Locate the cell with the specified text and output its (X, Y) center coordinate. 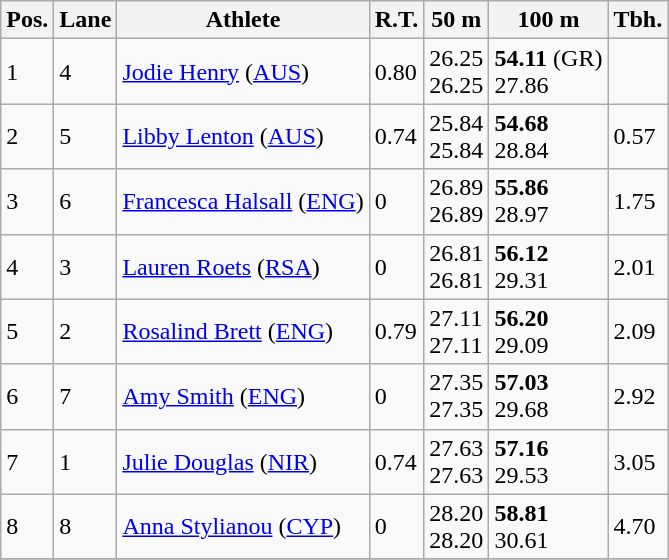
Francesca Halsall (ENG) (243, 202)
2.09 (638, 332)
55.8628.97 (548, 202)
Lauren Roets (RSA) (243, 266)
Athlete (243, 20)
Libby Lenton (AUS) (243, 136)
50 m (456, 20)
27.1127.11 (456, 332)
2.92 (638, 396)
Pos. (28, 20)
54.6828.84 (548, 136)
Jodie Henry (AUS) (243, 72)
2.01 (638, 266)
26.2526.25 (456, 72)
4.70 (638, 526)
54.11 (GR)27.86 (548, 72)
Amy Smith (ENG) (243, 396)
58.8130.61 (548, 526)
25.8425.84 (456, 136)
3.05 (638, 462)
0.79 (396, 332)
27.3527.35 (456, 396)
0.80 (396, 72)
R.T. (396, 20)
27.6327.63 (456, 462)
Lane (86, 20)
26.8926.89 (456, 202)
Anna Stylianou (CYP) (243, 526)
57.0329.68 (548, 396)
26.8126.81 (456, 266)
0.57 (638, 136)
56.1229.31 (548, 266)
56.2029.09 (548, 332)
100 m (548, 20)
Julie Douglas (NIR) (243, 462)
57.1629.53 (548, 462)
1.75 (638, 202)
Tbh. (638, 20)
Rosalind Brett (ENG) (243, 332)
28.2028.20 (456, 526)
